From the cell containing the given text, extract its center point as [X, Y] coordinate. 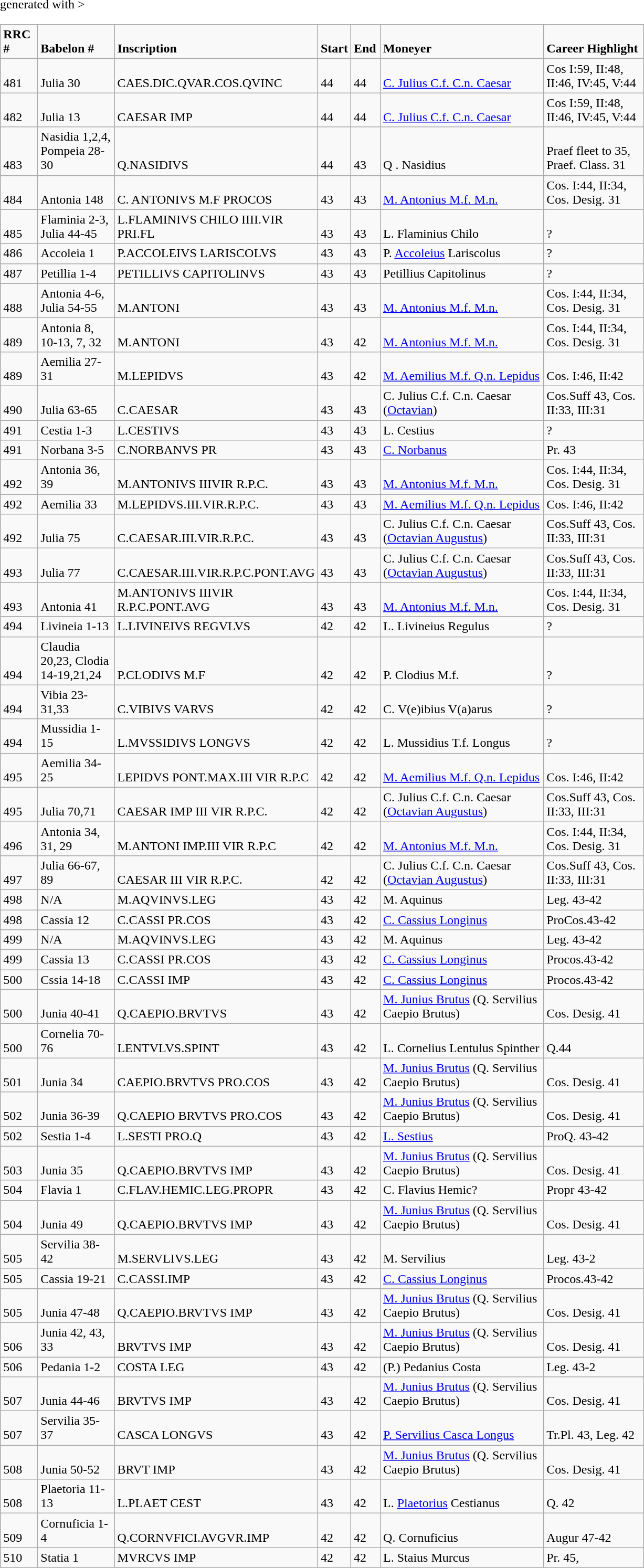
497 [19, 872]
Cassia 12 [76, 920]
Julia 30 [76, 76]
C.CAESAR.III.VIR.R.P.C.PONT.AVG [216, 566]
Junia 44-46 [76, 1394]
MVRCVS IMP [216, 1558]
L. Cestius [462, 430]
Aemilia 33 [76, 504]
Flaminia 2-3, Julia 44-45 [76, 227]
L. Livineius Regulus [462, 627]
End [365, 42]
Q.44 [594, 1041]
C.CASSI.IMP [216, 1278]
LEPIDVS PONT.MAX.III VIR R.P.C [216, 770]
ProCos.43-42 [594, 920]
487 [19, 273]
484 [19, 192]
M.ANTONIVS IIIVIR R.P.C.PONT.AVG [216, 599]
BRVT IMP [216, 1462]
Julia 66-67, 89 [76, 872]
CAESAR IMP [216, 110]
Flavia 1 [76, 1190]
Antonia 4-6, Julia 54-55 [76, 300]
Statia 1 [76, 1558]
(P.) Pedanius Costa [462, 1367]
CAESAR III VIR R.P.C. [216, 872]
CAEPIO.BRVTVS PRO.COS [216, 1075]
Junia 34 [76, 1075]
Junia 49 [76, 1217]
C.NORBANVS PR [216, 450]
Julia 75 [76, 531]
Babelon # [76, 42]
P. Servilius Casca Longus [462, 1428]
Aemilia 27-31 [76, 368]
Inscription [216, 42]
L.LIVINEIVS REGVLVS [216, 627]
Moneyer [462, 42]
Q.NASIDIVS [216, 151]
Servilia 35-37 [76, 1428]
Norbana 3-5 [76, 450]
M.SERVLIVS.LEG [216, 1251]
P. Accoleius Lariscolus [462, 253]
485 [19, 227]
Tr.Pl. 43, Leg. 42 [594, 1428]
COSTA LEG [216, 1367]
Cssia 14-18 [76, 980]
Aemilia 34-25 [76, 770]
Antonia 148 [76, 192]
Plaetoria 11-13 [76, 1497]
501 [19, 1075]
Cornelia 70-76 [76, 1041]
Cornuficia 1-4 [76, 1530]
Cestia 1-3 [76, 430]
ProQ. 43-42 [594, 1136]
C. Flavius Hemic? [462, 1190]
LENTVLVS.SPINT [216, 1041]
Junia 35 [76, 1163]
Livineia 1-13 [76, 627]
481 [19, 76]
C. ANTONIVS M.F PROCOS [216, 192]
490 [19, 403]
Nasidia 1,2,4, Pompeia 28-30 [76, 151]
C. Norbanus [462, 450]
Antonia 8, 10-13, 7, 32 [76, 335]
L.MVSSIDIVS LONGVS [216, 736]
CAES.DIC.QVAR.COS.QVINC [216, 76]
Julia 70,71 [76, 804]
PETILLIVS CAPITOLINVS [216, 273]
CAESAR IMP III VIR R.P.C. [216, 804]
Petillius Capitolinus [462, 273]
Q. Cornuficius [462, 1530]
L. Cornelius Lentulus Spinther [462, 1041]
Accoleia 1 [76, 253]
L. Mussidius T.f. Longus [462, 736]
Junia 50-52 [76, 1462]
Augur 47-42 [594, 1530]
Q.CAEPIO.BRVTVS [216, 1007]
Career Highlight [594, 42]
Q.CORNVFICI.AVGVR.IMP [216, 1530]
Cassia 13 [76, 960]
Junia 47-48 [76, 1306]
P.ACCOLEIVS LARISCOLVS [216, 253]
Vibia 23-31,33 [76, 702]
Cassia 19-21 [76, 1278]
M.ANTONIVS IIIVIR R.P.C. [216, 478]
486 [19, 253]
L.FLAMINIVS CHILO IIII.VIR PRI.FL [216, 227]
L. Plaetorius Cestianus [462, 1497]
482 [19, 110]
Antonia 36, 39 [76, 478]
C.CAESAR.III.VIR.R.P.C. [216, 531]
C.CASSI IMP [216, 980]
Junia 40-41 [76, 1007]
Q . Nasidius [462, 151]
510 [19, 1558]
L. Flaminius Chilo [462, 227]
Julia 63-65 [76, 403]
Junia 42, 43, 33 [76, 1339]
M.ANTONI IMP.III VIR R.P.C [216, 839]
Pedania 1-2 [76, 1367]
Q.CAEPIO BRVTVS PRO.COS [216, 1109]
Start [334, 42]
C.CAESAR [216, 403]
L.PLAET CEST [216, 1497]
C.VIBIVS VARVS [216, 702]
483 [19, 151]
Mussidia 1-15 [76, 736]
496 [19, 839]
Julia 13 [76, 110]
C. Julius C.f. C.n. Caesar (Octavian) [462, 403]
509 [19, 1530]
M.LEPIDVS.III.VIR.R.P.C. [216, 504]
Pr. 45, [594, 1558]
Servilia 38-42 [76, 1251]
Claudia 20,23, Clodia 14-19,21,24 [76, 661]
Praef fleet to 35, Praef. Class. 31 [594, 151]
488 [19, 300]
Sestia 1-4 [76, 1136]
C. V(e)ibius V(a)arus [462, 702]
M. Servilius [462, 1251]
P.CLODIVS M.F [216, 661]
P. Clodius M.f. [462, 661]
Junia 36-39 [76, 1109]
Pr. 43 [594, 450]
Propr 43-42 [594, 1190]
Julia 77 [76, 566]
503 [19, 1163]
RRC # [19, 42]
CASCA LONGVS [216, 1428]
M.LEPIDVS [216, 368]
L. Sestius [462, 1136]
Q. 42 [594, 1497]
Antonia 41 [76, 599]
C.FLAV.HEMIC.LEG.PROPR [216, 1190]
L.CESTIVS [216, 430]
L. Staius Murcus [462, 1558]
Antonia 34, 31, 29 [76, 839]
Petillia 1-4 [76, 273]
L.SESTI PRO.Q [216, 1136]
